Return [x, y] of the center of cell containing provided text 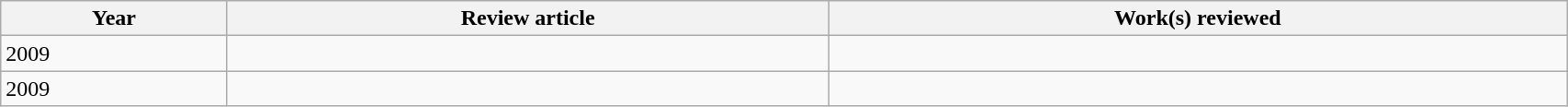
Year [114, 18]
Review article [527, 18]
Work(s) reviewed [1198, 18]
